Return [x, y] of the center of cell containing provided text 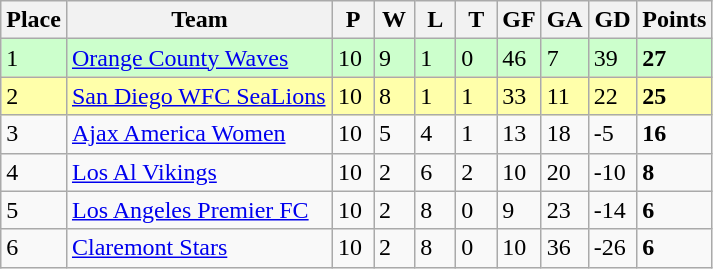
7 [564, 58]
22 [612, 96]
T [476, 20]
W [394, 20]
P [354, 20]
3 [34, 134]
Points [674, 20]
Orange County Waves [199, 58]
Ajax America Women [199, 134]
20 [564, 172]
46 [519, 58]
-26 [612, 248]
33 [519, 96]
Los Angeles Premier FC [199, 210]
13 [519, 134]
Team [199, 20]
18 [564, 134]
27 [674, 58]
L [436, 20]
GF [519, 20]
16 [674, 134]
-14 [612, 210]
23 [564, 210]
36 [564, 248]
39 [612, 58]
Los Al Vikings [199, 172]
GA [564, 20]
Place [34, 20]
Claremont Stars [199, 248]
-10 [612, 172]
25 [674, 96]
GD [612, 20]
-5 [612, 134]
San Diego WFC SeaLions [199, 96]
11 [564, 96]
